Find where the given text appears and provide that cell's center as [x, y] coordinate. 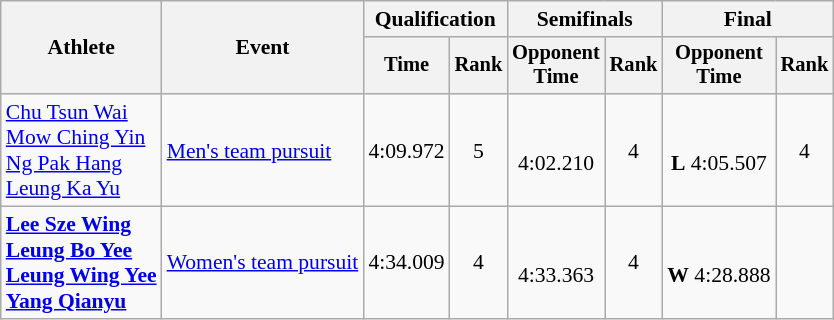
5 [479, 150]
Women's team pursuit [263, 263]
Men's team pursuit [263, 150]
Qualification [435, 19]
Athlete [82, 48]
Chu Tsun WaiMow Ching YinNg Pak HangLeung Ka Yu [82, 150]
4:09.972 [406, 150]
Time [406, 66]
Lee Sze WingLeung Bo YeeLeung Wing YeeYang Qianyu [82, 263]
Semifinals [584, 19]
4:34.009 [406, 263]
4:02.210 [556, 150]
Event [263, 48]
4:33.363 [556, 263]
Final [748, 19]
W 4:28.888 [718, 263]
L 4:05.507 [718, 150]
